Determine the [x, y] coordinate at the center of the cell enclosing the given text.  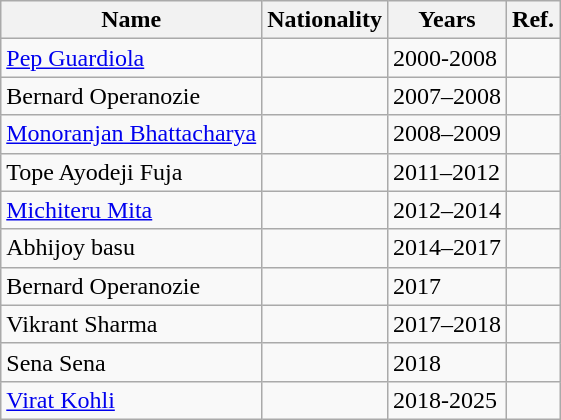
2017 [446, 286]
Name [132, 20]
2011–2012 [446, 172]
Ref. [534, 20]
Tope Ayodeji Fuja [132, 172]
2012–2014 [446, 210]
Monoranjan Bhattacharya [132, 134]
Michiteru Mita [132, 210]
2007–2008 [446, 96]
Virat Kohli [132, 400]
2014–2017 [446, 248]
2018 [446, 362]
Years [446, 20]
Sena Sena [132, 362]
2008–2009 [446, 134]
2018-2025 [446, 400]
Pep Guardiola [132, 58]
Abhijoy basu [132, 248]
2000-2008 [446, 58]
Nationality [325, 20]
2017–2018 [446, 324]
Vikrant Sharma [132, 324]
